Find where the given text appears and provide that cell's center as [x, y] coordinate. 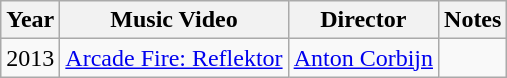
Notes [473, 20]
Director [363, 20]
2013 [30, 58]
Year [30, 20]
Anton Corbijn [363, 58]
Arcade Fire: Reflektor [174, 58]
Music Video [174, 20]
